Locate the cell with the specified text and output its (x, y) center coordinate. 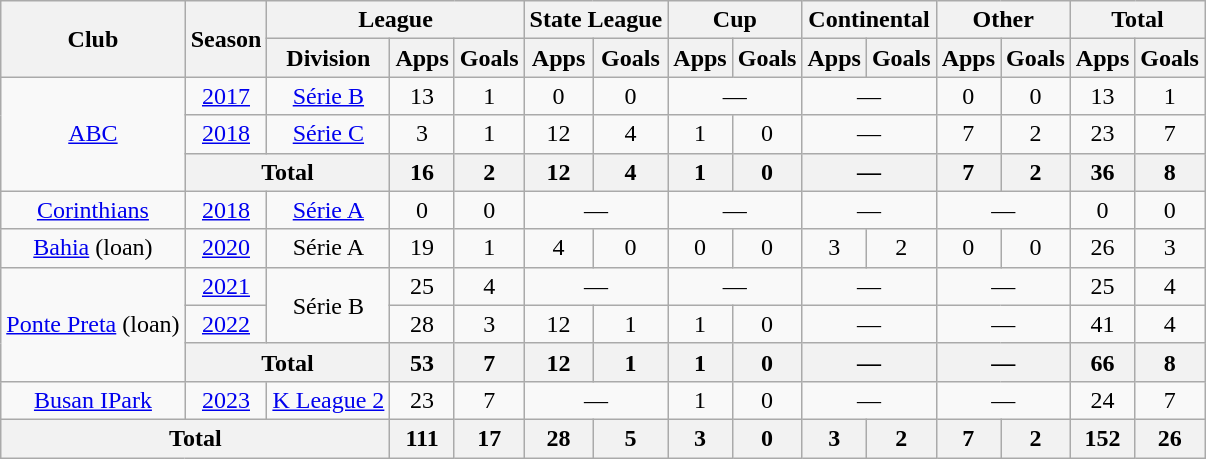
State League (596, 20)
24 (1102, 400)
Continental (869, 20)
Cup (735, 20)
2017 (226, 96)
League (396, 20)
Série C (328, 134)
41 (1102, 324)
2022 (226, 324)
K League 2 (328, 400)
53 (422, 362)
152 (1102, 438)
2021 (226, 286)
2020 (226, 248)
Busan IPark (93, 400)
111 (422, 438)
17 (489, 438)
ABC (93, 134)
66 (1102, 362)
2023 (226, 400)
Bahia (loan) (93, 248)
Other (1003, 20)
Division (328, 58)
Corinthians (93, 210)
Ponte Preta (loan) (93, 324)
Club (93, 39)
5 (630, 438)
19 (422, 248)
Season (226, 39)
36 (1102, 172)
16 (422, 172)
